Pinpoint the cell where the given text exists, returning its (x, y) midpoint coordinate. 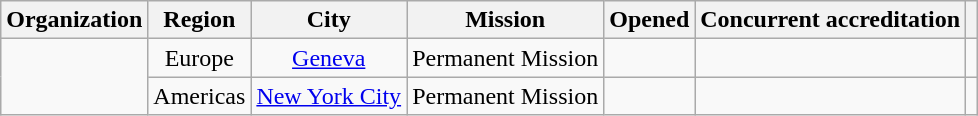
Concurrent accreditation (830, 20)
Geneva (329, 58)
Opened (650, 20)
City (329, 20)
Americas (200, 96)
Mission (506, 20)
New York City (329, 96)
Region (200, 20)
Organization (74, 20)
Europe (200, 58)
